Capture the cell that displays the provided text and extract its (x, y) central coordinate. 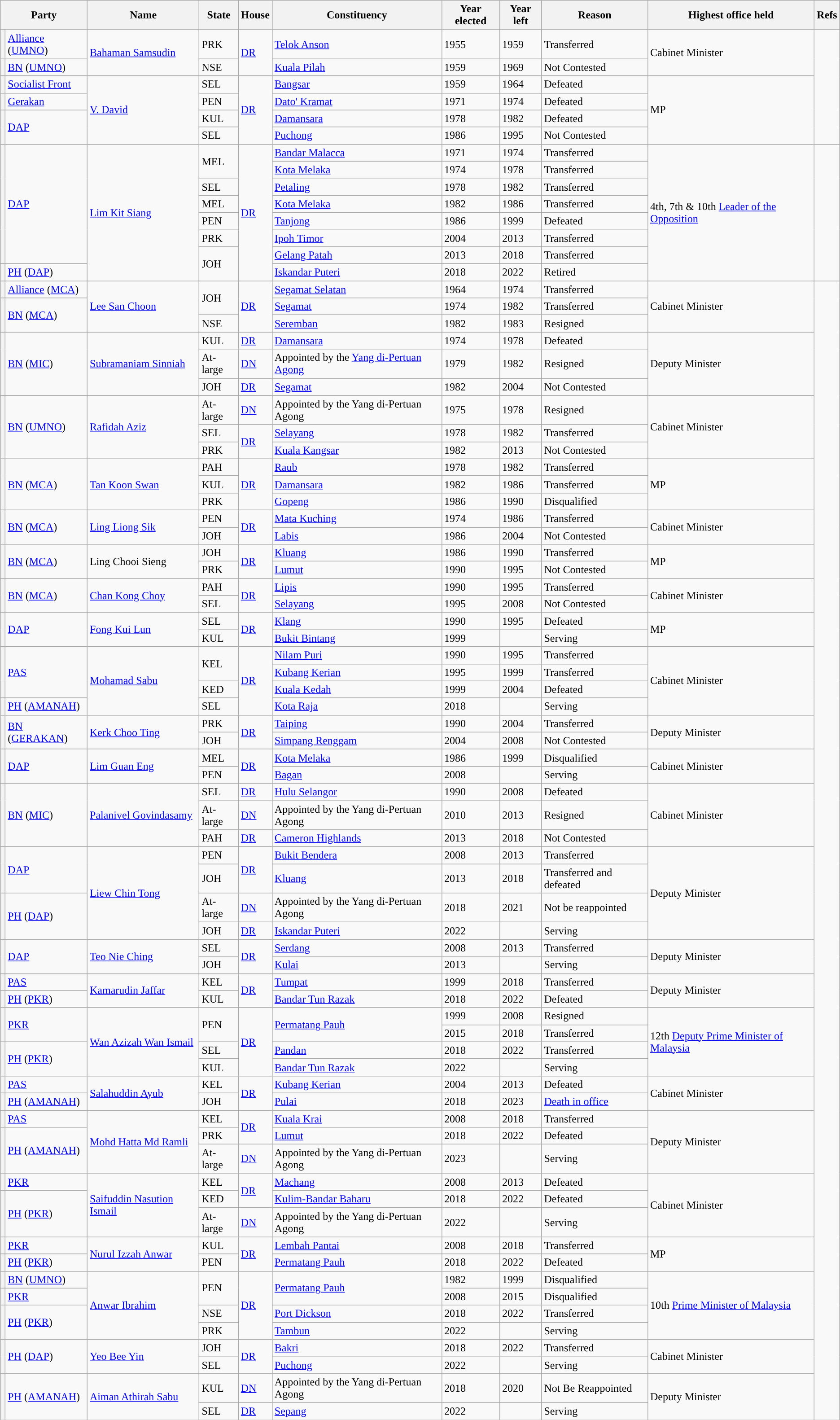
Salahuddin Ayub (144, 1093)
Reason (595, 15)
Petaling (357, 187)
Pandan (357, 1050)
2010 (470, 815)
Not Be Reappointed (595, 1388)
Highest office held (731, 15)
Lipis (357, 587)
Bahaman Samsudin (144, 53)
State (219, 15)
Alliance (UMNO) (47, 44)
Yeo Bee Yin (144, 1356)
Bagan (357, 775)
Bakri (357, 1348)
Kuala Kedah (357, 689)
Mata Kuching (357, 518)
Refs (827, 15)
1969 (521, 67)
Socialist Front (47, 84)
V. David (144, 110)
Ling Chooi Sieng (144, 561)
Kulim-Bandar Baharu (357, 1199)
10th Prime Minister of Malaysia (731, 1305)
Port Dickson (357, 1314)
1979 (470, 364)
Anwar Ibrahim (144, 1305)
Name (144, 15)
Seremban (357, 324)
Party (44, 15)
Constituency (357, 15)
2021 (521, 907)
Mohd Hatta Md Ramli (144, 1142)
Wan Azizah Wan Ismail (144, 1042)
Tambun (357, 1331)
Lim Kit Siang (144, 212)
Lee San Choon (144, 307)
Chan Kong Choy (144, 596)
Fong Kui Lun (144, 630)
Simpang Renggam (357, 741)
1955 (470, 44)
Rafidah Aziz (144, 427)
Ling Liong Sik (144, 527)
House (255, 15)
Teo Nie Ching (144, 956)
Labis (357, 535)
Kamarudin Jaffar (144, 990)
Tanjong (357, 221)
Retired (595, 272)
Raub (357, 467)
Aiman Athirah Sabu (144, 1397)
Death in office (595, 1101)
Liew Chin Tong (144, 893)
Bandar Malacca (357, 153)
Kuala Kangsar (357, 450)
Tan Koon Swan (144, 484)
Segamat Selatan (357, 289)
Dato' Kramat (357, 101)
Saifuddin Nasution Ismail (144, 1205)
Bukit Bintang (357, 638)
Transferred and defeated (595, 879)
Gelang Patah (357, 255)
Ipoh Timor (357, 238)
Hulu Selangor (357, 792)
Kuala Pilah (357, 67)
2020 (521, 1388)
Lembah Pantai (357, 1245)
Nurul Izzah Anwar (144, 1254)
Subramaniam Sinniah (144, 364)
Klang (357, 621)
Pulai (357, 1101)
Bangsar (357, 84)
Machang (357, 1182)
Taiping (357, 723)
Gerakan (47, 101)
12th Deputy Prime Minister of Malaysia (731, 1042)
1983 (521, 324)
Kerk Choo Ting (144, 732)
Lim Guan Eng (144, 766)
Telok Anson (357, 44)
Cameron Highlands (357, 838)
Palanivel Govindasamy (144, 815)
1975 (470, 410)
Not be reappointed (595, 907)
Kota Raja (357, 706)
Kulai (357, 965)
Bukit Bendera (357, 855)
BN (GERAKAN) (47, 732)
Nilam Puri (357, 655)
Alliance (MCA) (47, 289)
Kuala Krai (357, 1119)
Year elected (470, 15)
Tumpat (357, 982)
Gopeng (357, 501)
4th, 7th & 10th Leader of the Opposition (731, 212)
Serdang (357, 948)
Year left (521, 15)
Sepang (357, 1411)
Mohamad Sabu (144, 681)
